Find where the given text appears and provide that cell's center as [X, Y] coordinate. 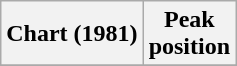
Peakposition [189, 34]
Chart (1981) [72, 34]
